Provide the [X, Y] coordinate of the cell's center where the given text is located.  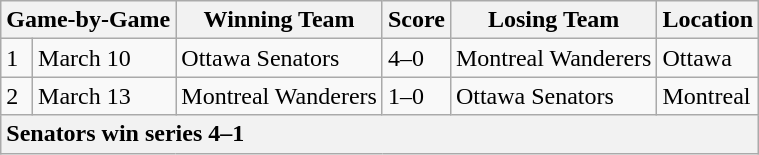
Game-by-Game [88, 20]
March 13 [104, 96]
4–0 [416, 58]
1 [17, 58]
Winning Team [280, 20]
March 10 [104, 58]
Location [708, 20]
Senators win series 4–1 [380, 134]
Montreal [708, 96]
Score [416, 20]
Losing Team [554, 20]
Ottawa [708, 58]
2 [17, 96]
1–0 [416, 96]
